Return [X, Y] of the center of cell containing provided text 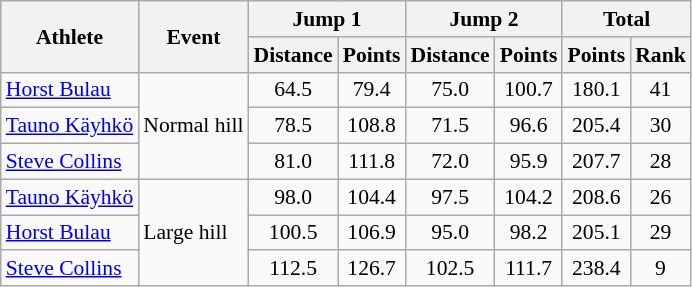
72.0 [450, 162]
96.6 [529, 126]
30 [660, 126]
71.5 [450, 126]
95.0 [450, 233]
208.6 [596, 197]
102.5 [450, 269]
205.4 [596, 126]
111.7 [529, 269]
81.0 [294, 162]
95.9 [529, 162]
100.7 [529, 90]
100.5 [294, 233]
Event [193, 36]
75.0 [450, 90]
108.8 [372, 126]
126.7 [372, 269]
64.5 [294, 90]
9 [660, 269]
104.4 [372, 197]
104.2 [529, 197]
111.8 [372, 162]
Total [626, 19]
29 [660, 233]
238.4 [596, 269]
41 [660, 90]
Jump 2 [484, 19]
180.1 [596, 90]
106.9 [372, 233]
28 [660, 162]
98.0 [294, 197]
Jump 1 [328, 19]
112.5 [294, 269]
Large hill [193, 232]
26 [660, 197]
98.2 [529, 233]
Athlete [70, 36]
78.5 [294, 126]
79.4 [372, 90]
97.5 [450, 197]
207.7 [596, 162]
205.1 [596, 233]
Normal hill [193, 126]
Rank [660, 55]
